From the cell containing the given text, extract its center point as [x, y] coordinate. 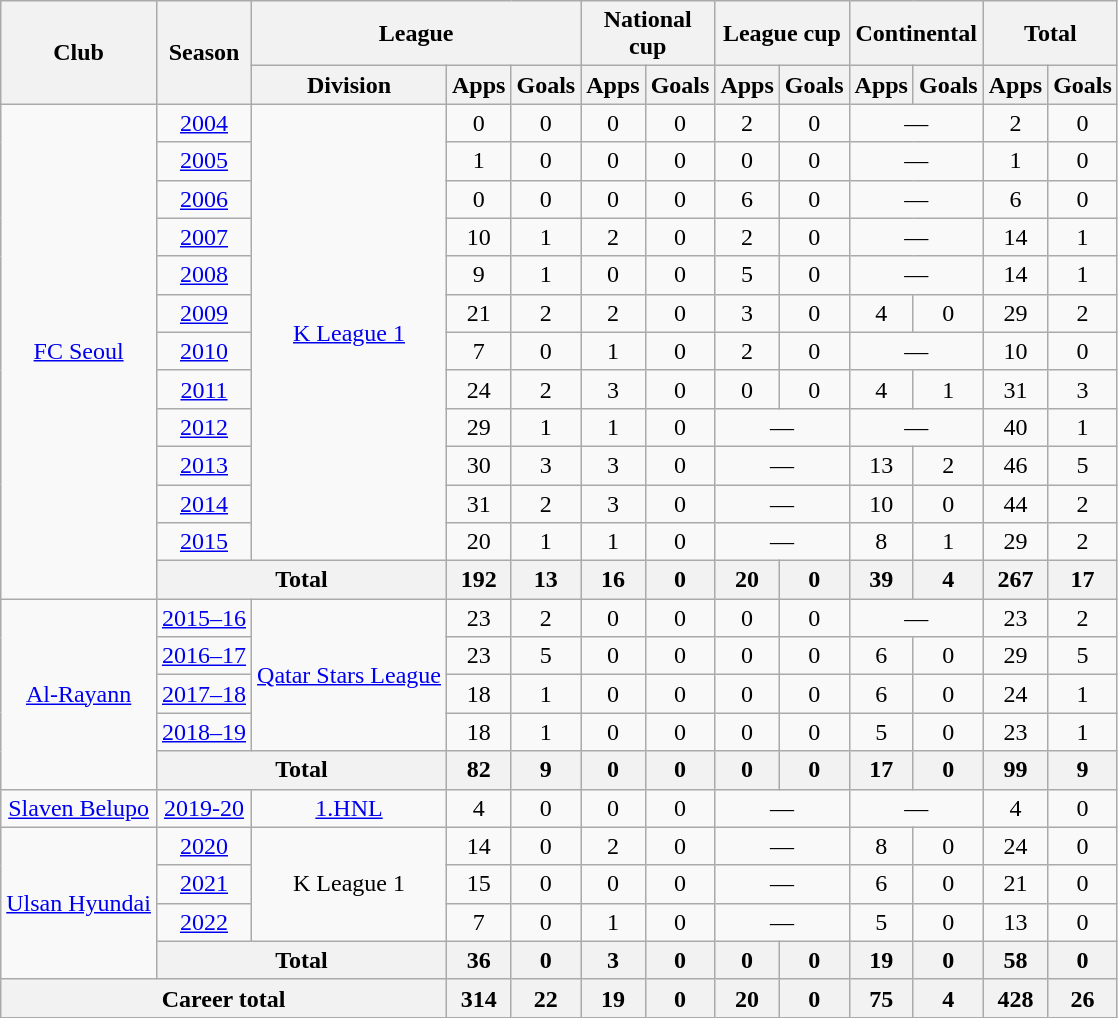
30 [479, 465]
2017–18 [204, 694]
League [416, 34]
2021 [204, 884]
Career total [224, 998]
22 [546, 998]
16 [613, 580]
2011 [204, 389]
267 [1015, 580]
46 [1015, 465]
58 [1015, 960]
2004 [204, 123]
2009 [204, 313]
FC Seoul [79, 352]
National cup [648, 34]
2012 [204, 427]
2006 [204, 199]
2018–19 [204, 732]
192 [479, 580]
2005 [204, 161]
26 [1083, 998]
2015–16 [204, 618]
82 [479, 770]
428 [1015, 998]
Ulsan Hyundai [79, 903]
Al-Rayann [79, 694]
League cup [782, 34]
2008 [204, 275]
99 [1015, 770]
36 [479, 960]
Division [350, 85]
2007 [204, 237]
15 [479, 884]
Qatar Stars League [350, 675]
2015 [204, 542]
Slaven Belupo [79, 808]
Continental [916, 34]
2022 [204, 922]
2013 [204, 465]
1.HNL [350, 808]
Season [204, 52]
44 [1015, 503]
2020 [204, 846]
2014 [204, 503]
Club [79, 52]
2010 [204, 351]
75 [881, 998]
314 [479, 998]
39 [881, 580]
2019-20 [204, 808]
2016–17 [204, 656]
40 [1015, 427]
